Find where the given text appears and provide that cell's center as (x, y) coordinate. 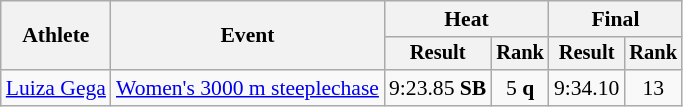
Women's 3000 m steeplechase (248, 88)
9:34.10 (586, 88)
Athlete (56, 36)
5 q (520, 88)
Event (248, 36)
Luiza Gega (56, 88)
9:23.85 SB (438, 88)
Heat (466, 19)
13 (653, 88)
Final (616, 19)
